For the text-containing cell, return its midpoint in [x, y] coordinate format. 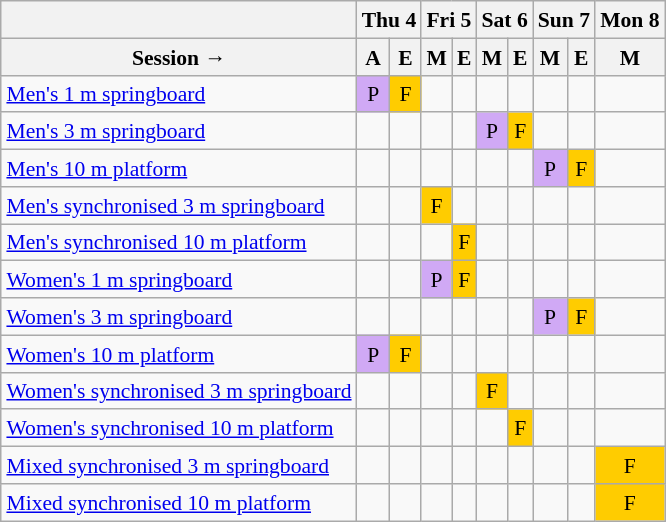
Mon 8 [630, 20]
Mixed synchronised 3 m springboard [178, 464]
Thu 4 [390, 20]
Women's 10 m platform [178, 354]
Mixed synchronised 10 m platform [178, 502]
Women's synchronised 10 m platform [178, 428]
Men's 1 m springboard [178, 94]
Sat 6 [504, 20]
Session → [178, 56]
Women's 3 m springboard [178, 316]
Women's 1 m springboard [178, 280]
Women's synchronised 3 m springboard [178, 390]
Men's 3 m springboard [178, 130]
Men's synchronised 10 m platform [178, 242]
Fri 5 [448, 20]
Men's 10 m platform [178, 168]
Men's synchronised 3 m springboard [178, 204]
Sun 7 [564, 20]
A [374, 56]
